Locate the cell with the specified text and output its (x, y) center coordinate. 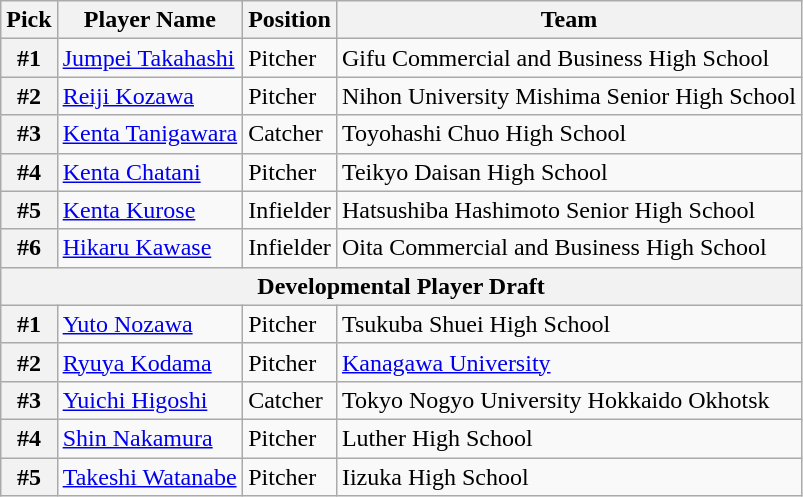
Player Name (150, 20)
Yuichi Higoshi (150, 400)
Yuto Nozawa (150, 324)
Gifu Commercial and Business High School (568, 58)
Hatsushiba Hashimoto Senior High School (568, 210)
Oita Commercial and Business High School (568, 248)
Kenta Chatani (150, 172)
Iizuka High School (568, 477)
#6 (29, 248)
Kanagawa University (568, 362)
Pick (29, 20)
Shin Nakamura (150, 438)
Hikaru Kawase (150, 248)
Luther High School (568, 438)
Tokyo Nogyo University Hokkaido Okhotsk (568, 400)
Tsukuba Shuei High School (568, 324)
Jumpei Takahashi (150, 58)
Nihon University Mishima Senior High School (568, 96)
Reiji Kozawa (150, 96)
Position (290, 20)
Kenta Tanigawara (150, 134)
Kenta Kurose (150, 210)
Developmental Player Draft (402, 286)
Team (568, 20)
Takeshi Watanabe (150, 477)
Teikyo Daisan High School (568, 172)
Toyohashi Chuo High School (568, 134)
Ryuya Kodama (150, 362)
